Return the [x, y] coordinate for the center point of the cell that contains the specified text.  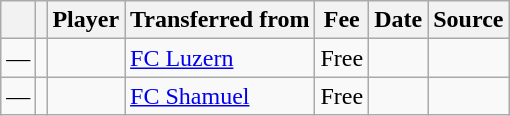
Fee [342, 20]
Player [86, 20]
Source [468, 20]
Transferred from [220, 20]
FC Luzern [220, 58]
FC Shamuel [220, 96]
Date [398, 20]
